Search for the cell housing the specified text and yield its [x, y] center coordinate. 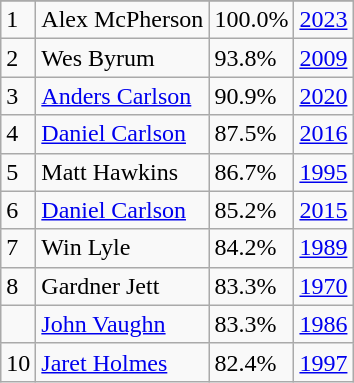
93.8% [252, 58]
1 [18, 20]
1986 [324, 324]
5 [18, 172]
6 [18, 210]
2016 [324, 134]
87.5% [252, 134]
85.2% [252, 210]
Anders Carlson [122, 96]
2009 [324, 58]
100.0% [252, 20]
90.9% [252, 96]
7 [18, 248]
2020 [324, 96]
1970 [324, 286]
Gardner Jett [122, 286]
Alex McPherson [122, 20]
82.4% [252, 362]
Matt Hawkins [122, 172]
86.7% [252, 172]
1995 [324, 172]
Wes Byrum [122, 58]
John Vaughn [122, 324]
3 [18, 96]
2023 [324, 20]
2015 [324, 210]
10 [18, 362]
Win Lyle [122, 248]
1997 [324, 362]
4 [18, 134]
1989 [324, 248]
84.2% [252, 248]
Jaret Holmes [122, 362]
2 [18, 58]
8 [18, 286]
